Capture the cell that displays the provided text and extract its [x, y] central coordinate. 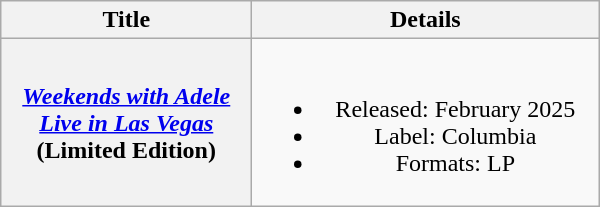
Title [126, 20]
Released: February 2025Label: ColumbiaFormats: LP [426, 122]
Details [426, 20]
Weekends with Adele Live in Las Vegas (Limited Edition) [126, 122]
